Find where the given text appears and provide that cell's center as (X, Y) coordinate. 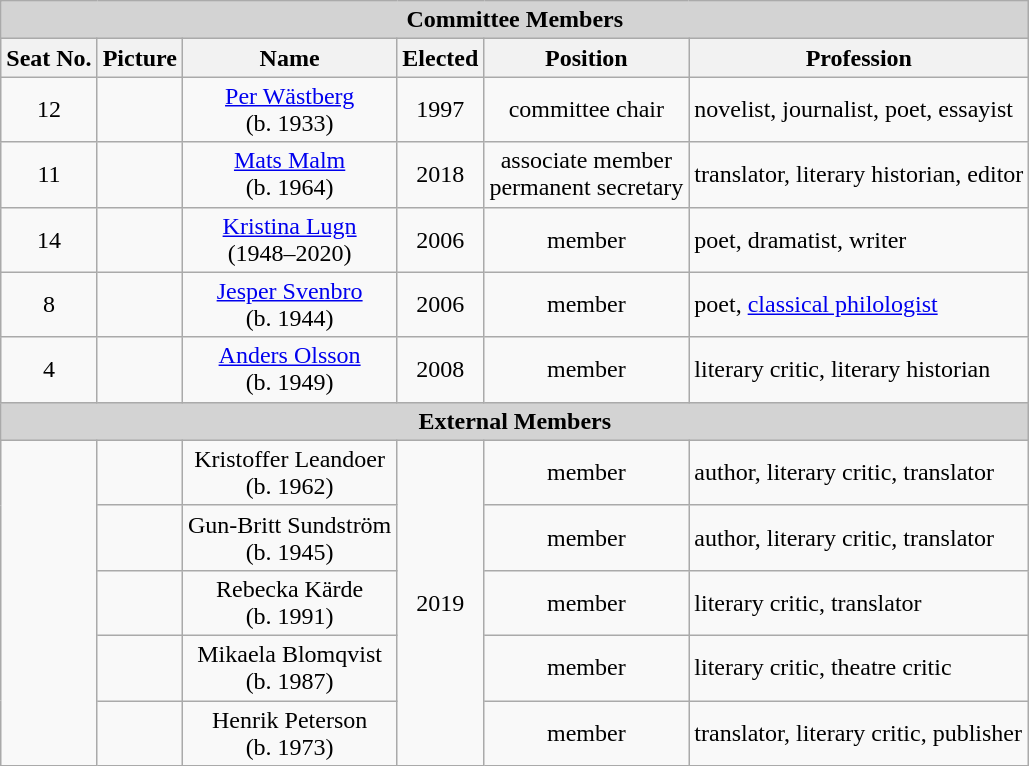
Kristina Lugn (1948–2020) (289, 240)
Per Wästberg (b. 1933) (289, 110)
poet, classical philologist (859, 304)
committee chair (586, 110)
literary critic, literary historian (859, 370)
Gun-Britt Sundström (b. 1945) (289, 538)
translator, literary critic, publisher (859, 732)
12 (49, 110)
novelist, journalist, poet, essayist (859, 110)
2008 (440, 370)
4 (49, 370)
External Members (515, 421)
Mats Malm (b. 1964) (289, 174)
translator, literary historian, editor (859, 174)
Profession (859, 58)
Picture (140, 58)
literary critic, translator (859, 602)
1997 (440, 110)
poet, dramatist, writer (859, 240)
Kristoffer Leandoer (b. 1962) (289, 472)
Position (586, 58)
2019 (440, 602)
Name (289, 58)
Mikaela Blomqvist (b. 1987) (289, 668)
Rebecka Kärde (b. 1991) (289, 602)
literary critic, theatre critic (859, 668)
11 (49, 174)
Henrik Peterson (b. 1973) (289, 732)
Seat No. (49, 58)
associate memberpermanent secretary (586, 174)
Committee Members (515, 20)
Jesper Svenbro (b. 1944) (289, 304)
Elected (440, 58)
14 (49, 240)
8 (49, 304)
2018 (440, 174)
Anders Olsson (b. 1949) (289, 370)
